For the text-containing cell, return its midpoint in [x, y] coordinate format. 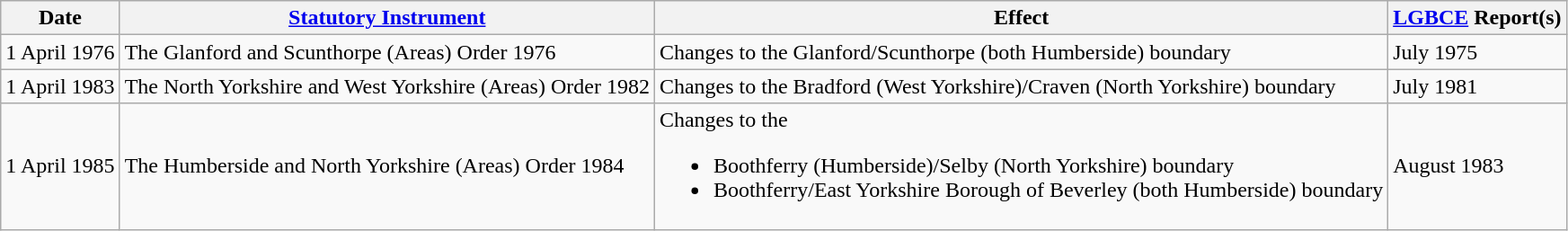
1 April 1976 [60, 52]
The Humberside and North Yorkshire (Areas) Order 1984 [386, 166]
Changes to the Glanford/Scunthorpe (both Humberside) boundary [1021, 52]
LGBCE Report(s) [1477, 18]
Changes to theBoothferry (Humberside)/Selby (North Yorkshire) boundaryBoothferry/East Yorkshire Borough of Beverley (both Humberside) boundary [1021, 166]
Changes to the Bradford (West Yorkshire)/Craven (North Yorkshire) boundary [1021, 86]
The North Yorkshire and West Yorkshire (Areas) Order 1982 [386, 86]
1 April 1983 [60, 86]
1 April 1985 [60, 166]
The Glanford and Scunthorpe (Areas) Order 1976 [386, 52]
July 1981 [1477, 86]
Effect [1021, 18]
August 1983 [1477, 166]
Statutory Instrument [386, 18]
July 1975 [1477, 52]
Date [60, 18]
